Return the [X, Y] coordinate for the center point of the cell that contains the specified text.  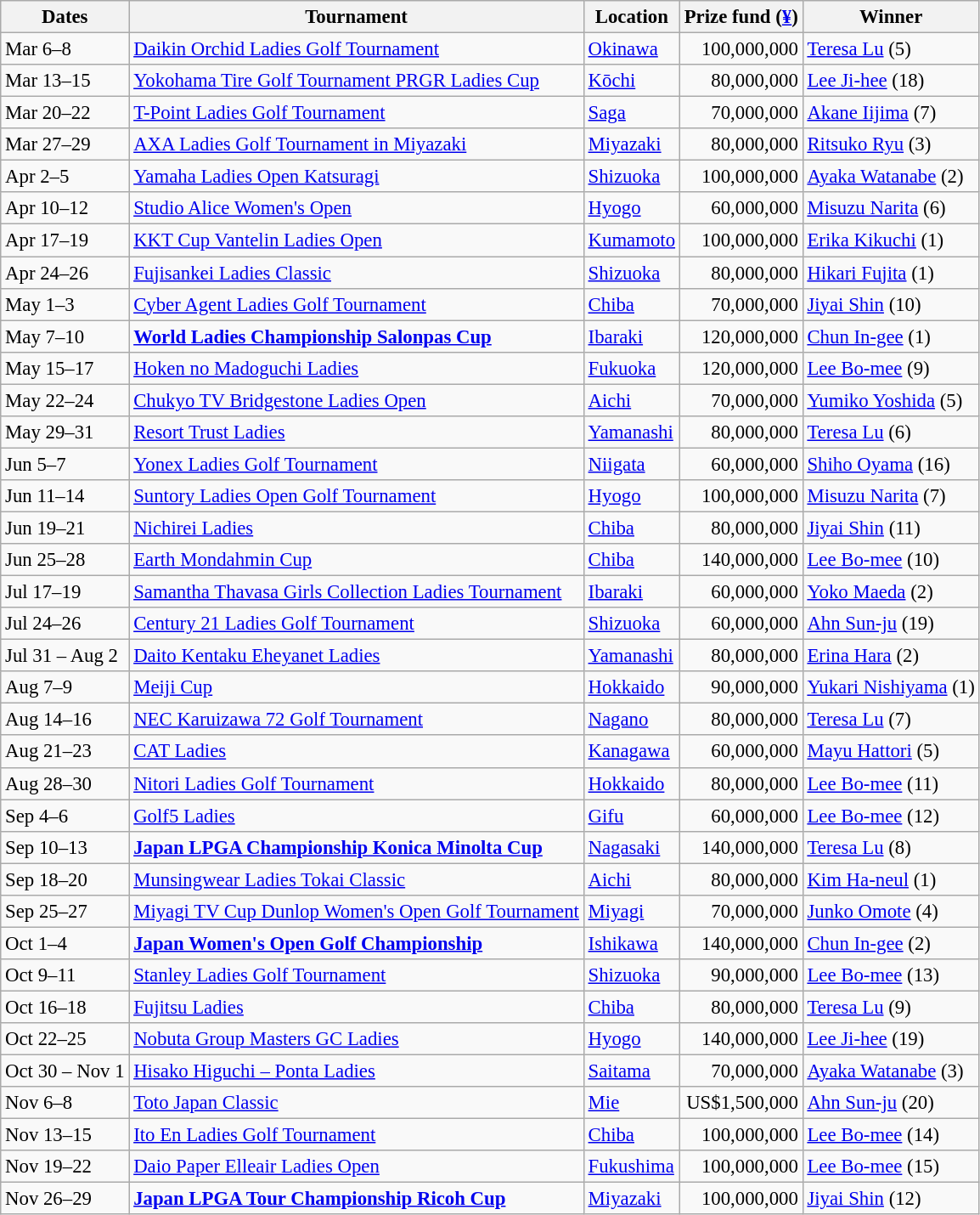
Fukuoka [632, 368]
Daio Paper Elleair Ladies Open [357, 1167]
Chun In-gee (1) [891, 336]
Sep 25–27 [65, 912]
Teresa Lu (6) [891, 432]
Lee Ji-hee (18) [891, 81]
Kim Ha-neul (1) [891, 879]
Munsingwear Ladies Tokai Classic [357, 879]
Junko Omote (4) [891, 912]
Kanagawa [632, 752]
Saitama [632, 1071]
Jul 31 – Aug 2 [65, 656]
Samantha Thavasa Girls Collection Ladies Tournament [357, 592]
Yokohama Tire Golf Tournament PRGR Ladies Cup [357, 81]
Teresa Lu (8) [891, 847]
Suntory Ladies Open Golf Tournament [357, 496]
Resort Trust Ladies [357, 432]
Chukyo TV Bridgestone Ladies Open [357, 400]
Nov 13–15 [65, 1135]
Prize fund (¥) [741, 17]
Ahn Sun-ju (19) [891, 624]
Nobuta Group Masters GC Ladies [357, 1039]
T-Point Ladies Golf Tournament [357, 113]
Oct 9–11 [65, 975]
Miyagi [632, 912]
Misuzu Narita (6) [891, 208]
Aug 21–23 [65, 752]
Hisako Higuchi – Ponta Ladies [357, 1071]
Ishikawa [632, 943]
Yukari Nishiyama (1) [891, 687]
Japan LPGA Tour Championship Ricoh Cup [357, 1199]
Lee Bo-mee (11) [891, 783]
Yumiko Yoshida (5) [891, 400]
May 22–24 [65, 400]
Lee Bo-mee (14) [891, 1135]
Earth Mondahmin Cup [357, 560]
Ritsuko Ryu (3) [891, 144]
World Ladies Championship Salonpas Cup [357, 336]
Ayaka Watanabe (3) [891, 1071]
May 15–17 [65, 368]
Mar 13–15 [65, 81]
Jun 19–21 [65, 528]
Yamaha Ladies Open Katsuragi [357, 177]
KKT Cup Vantelin Ladies Open [357, 240]
Stanley Ladies Golf Tournament [357, 975]
Chun In-gee (2) [891, 943]
Golf5 Ladies [357, 816]
May 1–3 [65, 304]
Nitori Ladies Golf Tournament [357, 783]
Fujitsu Ladies [357, 1007]
Kōchi [632, 81]
May 7–10 [65, 336]
Mayu Hattori (5) [891, 752]
May 29–31 [65, 432]
Nagano [632, 720]
Apr 2–5 [65, 177]
NEC Karuizawa 72 Golf Tournament [357, 720]
US$1,500,000 [741, 1103]
CAT Ladies [357, 752]
Nov 19–22 [65, 1167]
Studio Alice Women's Open [357, 208]
Jul 17–19 [65, 592]
Oct 16–18 [65, 1007]
Sep 18–20 [65, 879]
Mar 27–29 [65, 144]
Oct 30 – Nov 1 [65, 1071]
Apr 10–12 [65, 208]
Mar 6–8 [65, 49]
Location [632, 17]
Kumamoto [632, 240]
Ahn Sun-ju (20) [891, 1103]
Aug 28–30 [65, 783]
Apr 24–26 [65, 273]
AXA Ladies Golf Tournament in Miyazaki [357, 144]
Jiyai Shin (12) [891, 1199]
Daikin Orchid Ladies Golf Tournament [357, 49]
Sep 4–6 [65, 816]
Lee Bo-mee (12) [891, 816]
Aug 7–9 [65, 687]
Apr 17–19 [65, 240]
Nov 26–29 [65, 1199]
Winner [891, 17]
Fukushima [632, 1167]
Yoko Maeda (2) [891, 592]
Ayaka Watanabe (2) [891, 177]
Sep 10–13 [65, 847]
Lee Bo-mee (9) [891, 368]
Fujisankei Ladies Classic [357, 273]
Japan Women's Open Golf Championship [357, 943]
Niigata [632, 464]
Meiji Cup [357, 687]
Jun 25–28 [65, 560]
Shiho Oyama (16) [891, 464]
Hoken no Madoguchi Ladies [357, 368]
Miyagi TV Cup Dunlop Women's Open Golf Tournament [357, 912]
Erina Hara (2) [891, 656]
Century 21 Ladies Golf Tournament [357, 624]
Nichirei Ladies [357, 528]
Misuzu Narita (7) [891, 496]
Teresa Lu (7) [891, 720]
Yonex Ladies Golf Tournament [357, 464]
Cyber Agent Ladies Golf Tournament [357, 304]
Nagasaki [632, 847]
Lee Bo-mee (10) [891, 560]
Dates [65, 17]
Mar 20–22 [65, 113]
Lee Bo-mee (13) [891, 975]
Teresa Lu (9) [891, 1007]
Jun 11–14 [65, 496]
Gifu [632, 816]
Ito En Ladies Golf Tournament [357, 1135]
Lee Ji-hee (19) [891, 1039]
Nov 6–8 [65, 1103]
Akane Iijima (7) [891, 113]
Teresa Lu (5) [891, 49]
Oct 1–4 [65, 943]
Jun 5–7 [65, 464]
Okinawa [632, 49]
Mie [632, 1103]
Japan LPGA Championship Konica Minolta Cup [357, 847]
Saga [632, 113]
Tournament [357, 17]
Jiyai Shin (10) [891, 304]
Lee Bo-mee (15) [891, 1167]
Erika Kikuchi (1) [891, 240]
Toto Japan Classic [357, 1103]
Jul 24–26 [65, 624]
Oct 22–25 [65, 1039]
Daito Kentaku Eheyanet Ladies [357, 656]
Hikari Fujita (1) [891, 273]
Jiyai Shin (11) [891, 528]
Aug 14–16 [65, 720]
